Return the [X, Y] coordinate for the center point of the cell that contains the specified text.  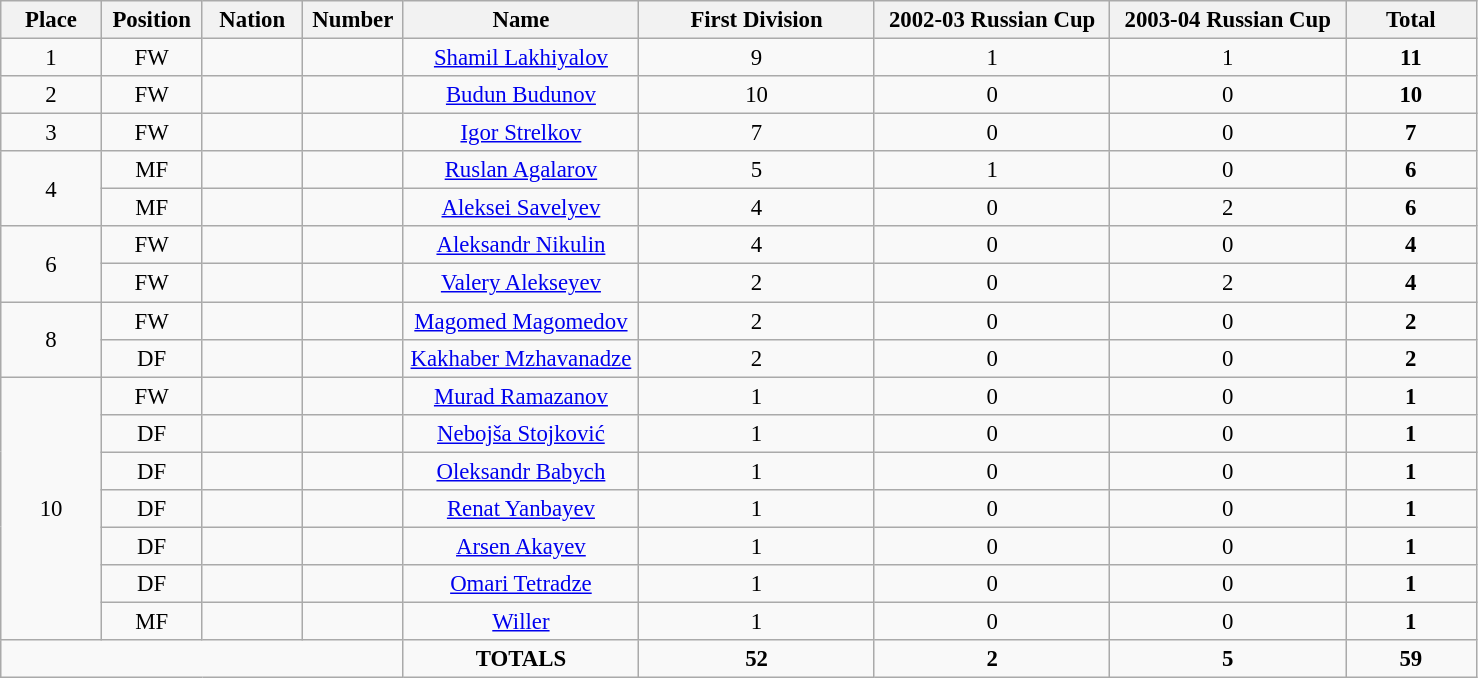
Aleksei Savelyev [521, 208]
Igor Strelkov [521, 133]
Nebojša Stojković [521, 433]
Arsen Akayev [521, 546]
11 [1412, 58]
First Division [757, 20]
Valery Alekseyev [521, 283]
Ruslan Agalarov [521, 170]
Willer [521, 621]
2002-03 Russian Cup [992, 20]
TOTALS [521, 659]
52 [757, 659]
Position [152, 20]
Number [354, 20]
Renat Yanbayev [521, 509]
Shamil Lakhiyalov [521, 58]
59 [1412, 659]
Oleksandr Babych [521, 471]
Omari Tetradze [521, 584]
Magomed Magomedov [521, 321]
3 [52, 133]
Aleksandr Nikulin [521, 245]
Budun Budunov [521, 95]
Name [521, 20]
Kakhaber Mzhavanadze [521, 358]
Murad Ramazanov [521, 396]
Total [1412, 20]
8 [52, 340]
Nation [252, 20]
Place [52, 20]
2003-04 Russian Cup [1228, 20]
9 [757, 58]
